From the cell containing the given text, extract its center point as [x, y] coordinate. 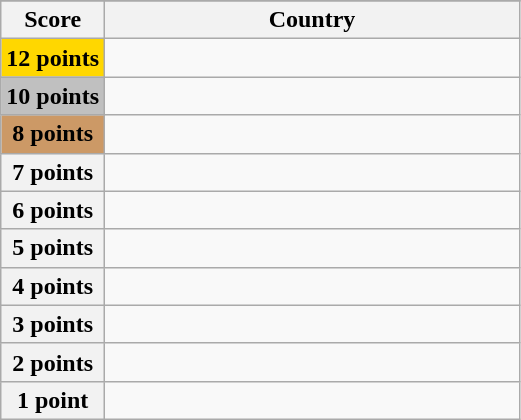
8 points [53, 134]
2 points [53, 362]
6 points [53, 210]
12 points [53, 58]
Country [312, 20]
Score [53, 20]
5 points [53, 248]
4 points [53, 286]
1 point [53, 400]
7 points [53, 172]
10 points [53, 96]
3 points [53, 324]
